Find where the given text appears and provide that cell's center as (x, y) coordinate. 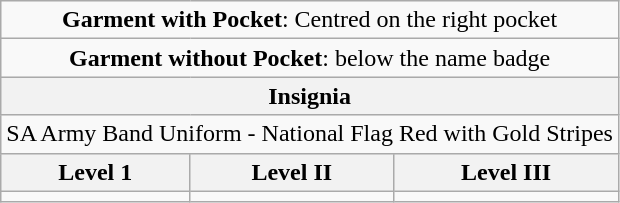
Level II (292, 172)
Level III (506, 172)
SA Army Band Uniform - National Flag Red with Gold Stripes (310, 134)
Garment without Pocket: below the name badge (310, 58)
Insignia (310, 96)
Garment with Pocket: Centred on the right pocket (310, 20)
Level 1 (96, 172)
